Identify which cell holds the provided text, then report its [X, Y] central coordinate. 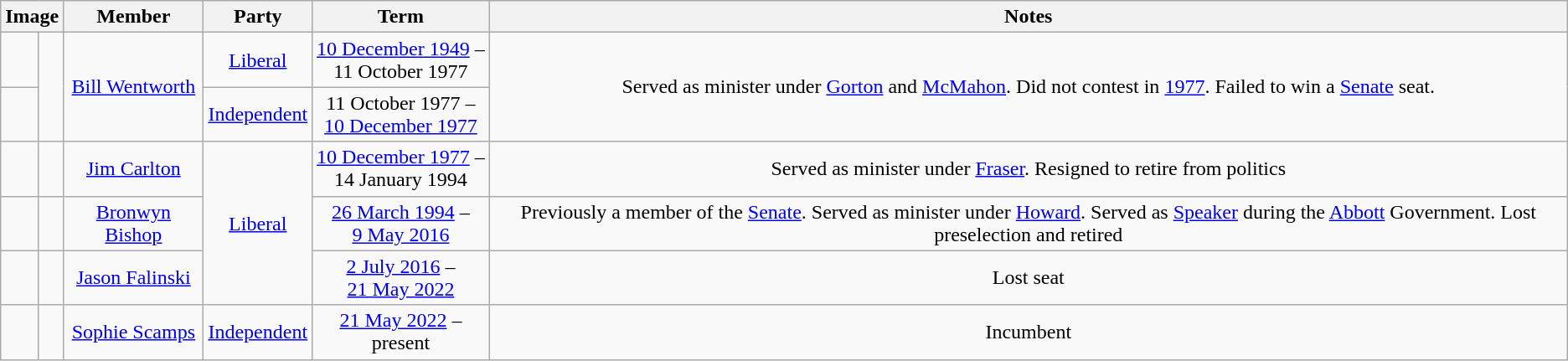
Image [32, 17]
2 July 2016 –21 May 2022 [401, 278]
Incumbent [1029, 332]
Previously a member of the Senate. Served as minister under Howard. Served as Speaker during the Abbott Government. Lost preselection and retired [1029, 223]
Served as minister under Gorton and McMahon. Did not contest in 1977. Failed to win a Senate seat. [1029, 87]
Notes [1029, 17]
10 December 1977 –14 January 1994 [401, 169]
Term [401, 17]
Bronwyn Bishop [134, 223]
Bill Wentworth [134, 87]
Jason Falinski [134, 278]
11 October 1977 –10 December 1977 [401, 114]
Sophie Scamps [134, 332]
Member [134, 17]
10 December 1949 –11 October 1977 [401, 60]
Served as minister under Fraser. Resigned to retire from politics [1029, 169]
Jim Carlton [134, 169]
Party [258, 17]
Lost seat [1029, 278]
26 March 1994 –9 May 2016 [401, 223]
21 May 2022 –present [401, 332]
